Identify which cell holds the provided text, then report its (X, Y) central coordinate. 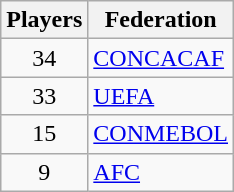
34 (44, 58)
15 (44, 134)
33 (44, 96)
Federation (161, 20)
UEFA (161, 96)
9 (44, 172)
AFC (161, 172)
Players (44, 20)
CONCACAF (161, 58)
CONMEBOL (161, 134)
